For the text-containing cell, return its midpoint in (X, Y) coordinate format. 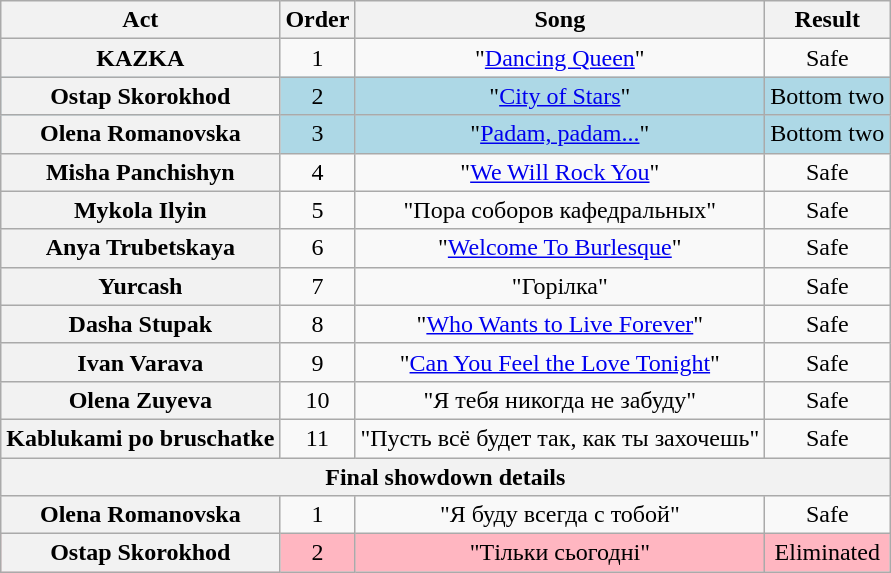
Olena Zuyeva (140, 400)
Yurcash (140, 286)
KAZKA (140, 58)
"Я тебя никогда не забуду" (560, 400)
"Welcome To Burlesque" (560, 248)
Anya Trubetskaya (140, 248)
Misha Panchishyn (140, 172)
"We Will Rock You" (560, 172)
3 (318, 134)
Ivan Varava (140, 362)
Dasha Stupak (140, 324)
"Dancing Queen" (560, 58)
"Who Wants to Live Forever" (560, 324)
Eliminated (828, 553)
9 (318, 362)
10 (318, 400)
"Пора соборов кафедральных" (560, 210)
"Пусть всё будет так, как ты захочешь" (560, 438)
"Горілка" (560, 286)
7 (318, 286)
Result (828, 20)
Mykola Ilyin (140, 210)
"Can You Feel the Love Tonight" (560, 362)
Final showdown details (446, 477)
"Padam, padam..." (560, 134)
Song (560, 20)
Act (140, 20)
4 (318, 172)
Kablukami po bruschatke (140, 438)
"Тільки сьогодні" (560, 553)
"Я буду всегда с тобой" (560, 515)
8 (318, 324)
Order (318, 20)
"City of Stars" (560, 96)
6 (318, 248)
11 (318, 438)
5 (318, 210)
